Pinpoint the cell where the given text exists, returning its (x, y) midpoint coordinate. 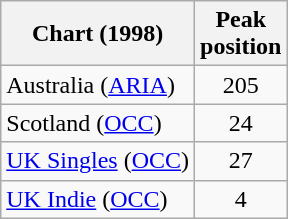
Scotland (OCC) (98, 123)
Chart (1998) (98, 34)
27 (241, 161)
UK Indie (OCC) (98, 199)
4 (241, 199)
205 (241, 85)
Australia (ARIA) (98, 85)
24 (241, 123)
Peakposition (241, 34)
UK Singles (OCC) (98, 161)
